Locate the cell with the specified text and output its (x, y) center coordinate. 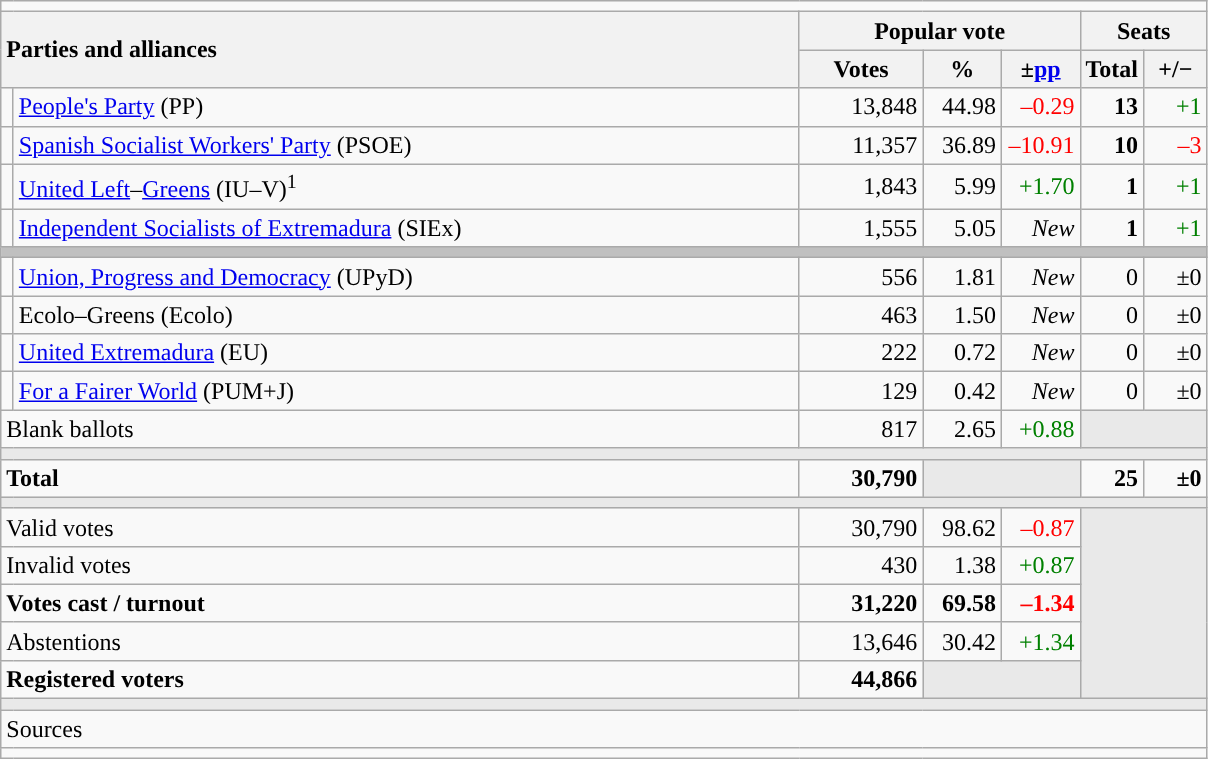
For a Fairer World (PUM+J) (406, 391)
817 (861, 429)
0.42 (962, 391)
556 (861, 277)
–1.34 (1040, 603)
Union, Progress and Democracy (UPyD) (406, 277)
1,843 (861, 186)
1.81 (962, 277)
United Extremadura (EU) (406, 353)
1,555 (861, 228)
Ecolo–Greens (Ecolo) (406, 315)
463 (861, 315)
Invalid votes (400, 565)
222 (861, 353)
129 (861, 391)
United Left–Greens (IU–V)1 (406, 186)
13 (1112, 107)
5.05 (962, 228)
% (962, 69)
25 (1112, 478)
–0.87 (1040, 527)
36.89 (962, 145)
44.98 (962, 107)
Popular vote (940, 31)
Votes cast / turnout (400, 603)
1.50 (962, 315)
Votes (861, 69)
11,357 (861, 145)
69.58 (962, 603)
0.72 (962, 353)
13,848 (861, 107)
1.38 (962, 565)
31,220 (861, 603)
+/− (1176, 69)
Abstentions (400, 641)
Sources (604, 729)
±pp (1040, 69)
–3 (1176, 145)
44,866 (861, 679)
30.42 (962, 641)
+1.34 (1040, 641)
+1.70 (1040, 186)
Spanish Socialist Workers' Party (PSOE) (406, 145)
+0.88 (1040, 429)
Independent Socialists of Extremadura (SIEx) (406, 228)
Parties and alliances (400, 50)
–0.29 (1040, 107)
Seats (1144, 31)
Blank ballots (400, 429)
People's Party (PP) (406, 107)
+0.87 (1040, 565)
Valid votes (400, 527)
430 (861, 565)
–10.91 (1040, 145)
5.99 (962, 186)
13,646 (861, 641)
98.62 (962, 527)
Registered voters (400, 679)
10 (1112, 145)
2.65 (962, 429)
